For the text-containing cell, return its midpoint in (x, y) coordinate format. 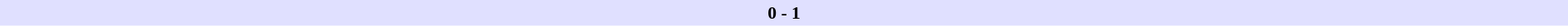
0 - 1 (784, 13)
